Detect which cell encompasses the target text, then output its [X, Y] center coordinate. 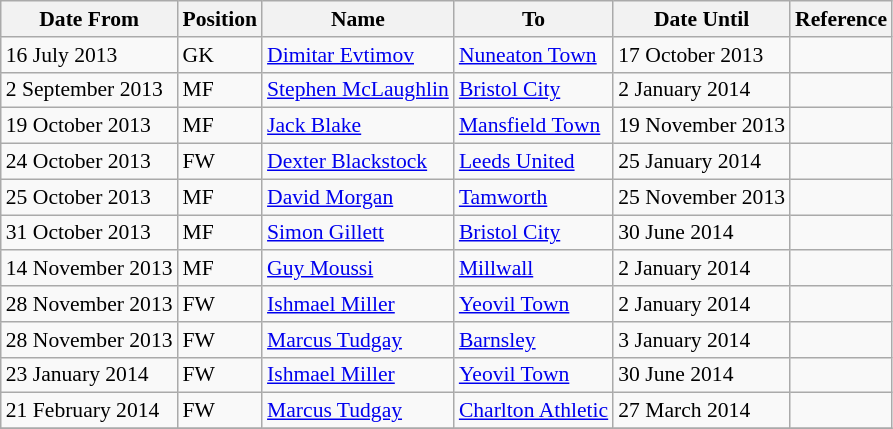
2 September 2013 [90, 90]
19 October 2013 [90, 126]
Millwall [534, 269]
Simon Gillett [358, 233]
Position [220, 19]
Stephen McLaughlin [358, 90]
21 February 2014 [90, 411]
GK [220, 55]
Leeds United [534, 162]
Tamworth [534, 197]
3 January 2014 [702, 340]
Barnsley [534, 340]
Reference [841, 19]
27 March 2014 [702, 411]
17 October 2013 [702, 55]
David Morgan [358, 197]
Guy Moussi [358, 269]
23 January 2014 [90, 375]
Name [358, 19]
Dexter Blackstock [358, 162]
14 November 2013 [90, 269]
Dimitar Evtimov [358, 55]
24 October 2013 [90, 162]
Charlton Athletic [534, 411]
25 November 2013 [702, 197]
19 November 2013 [702, 126]
31 October 2013 [90, 233]
Jack Blake [358, 126]
Mansfield Town [534, 126]
Date Until [702, 19]
16 July 2013 [90, 55]
Date From [90, 19]
25 January 2014 [702, 162]
To [534, 19]
25 October 2013 [90, 197]
Nuneaton Town [534, 55]
